Find where the given text appears and provide that cell's center as (X, Y) coordinate. 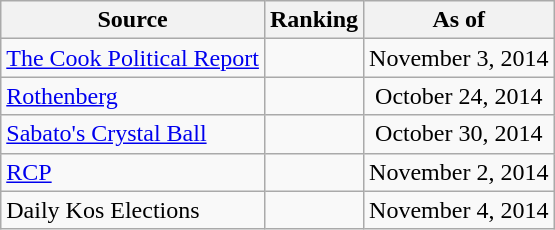
November 2, 2014 (459, 172)
Daily Kos Elections (133, 210)
October 24, 2014 (459, 96)
Ranking (314, 20)
Source (133, 20)
October 30, 2014 (459, 134)
Rothenberg (133, 96)
As of (459, 20)
November 4, 2014 (459, 210)
The Cook Political Report (133, 58)
Sabato's Crystal Ball (133, 134)
November 3, 2014 (459, 58)
RCP (133, 172)
